Pinpoint the cell where the given text exists, returning its (X, Y) midpoint coordinate. 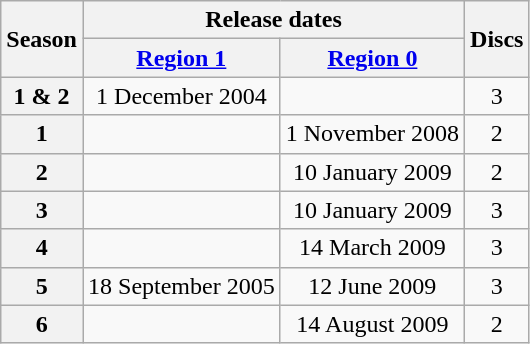
Season (42, 39)
Region 1 (181, 58)
6 (42, 324)
12 June 2009 (372, 286)
1 November 2008 (372, 134)
18 September 2005 (181, 286)
Discs (497, 39)
14 August 2009 (372, 324)
4 (42, 248)
1 & 2 (42, 96)
1 (42, 134)
1 December 2004 (181, 96)
14 March 2009 (372, 248)
Release dates (273, 20)
5 (42, 286)
Region 0 (372, 58)
